Search for the cell housing the specified text and yield its (x, y) center coordinate. 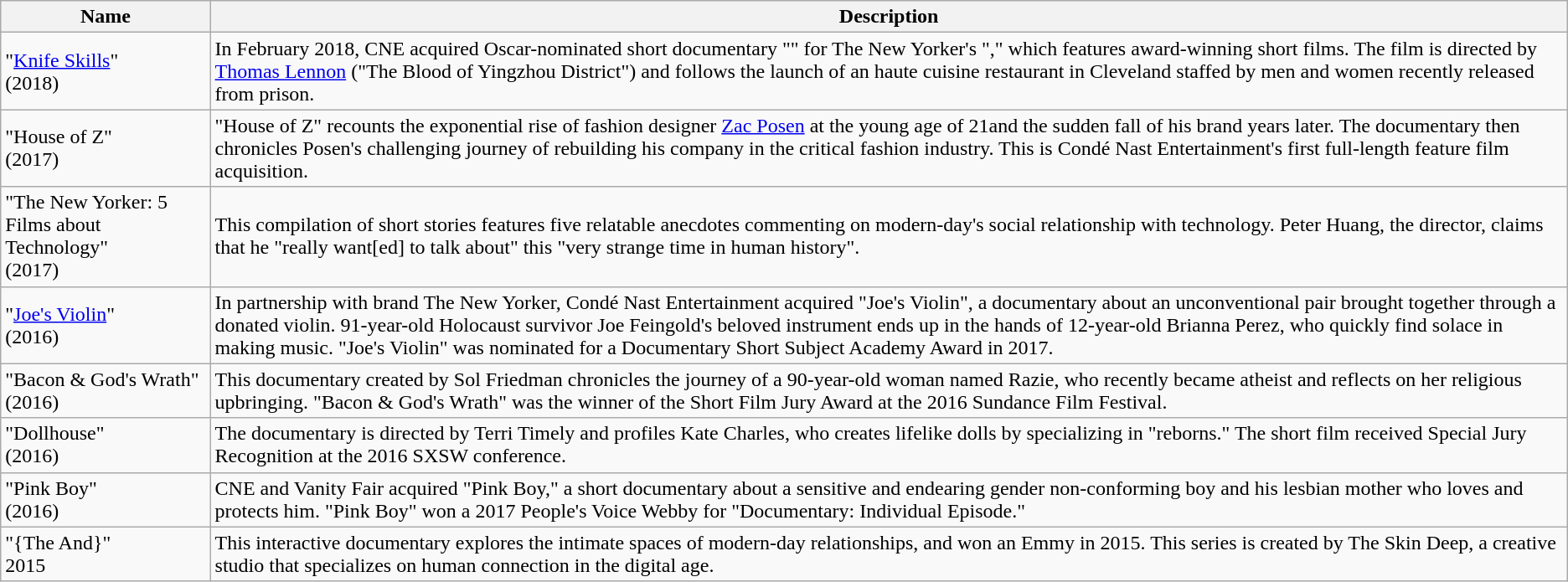
"The New Yorker: 5 Films about Technology"(2017) (106, 236)
"Pink Boy"(2016) (106, 499)
"House of Z"(2017) (106, 148)
"{The And}"2015 (106, 554)
Name (106, 17)
"Dollhouse"(2016) (106, 446)
"Joe's Violin"(2016) (106, 325)
"Bacon & God's Wrath"(2016) (106, 390)
"Knife Skills"(2018) (106, 71)
Description (889, 17)
